Search for the cell housing the specified text and yield its (x, y) center coordinate. 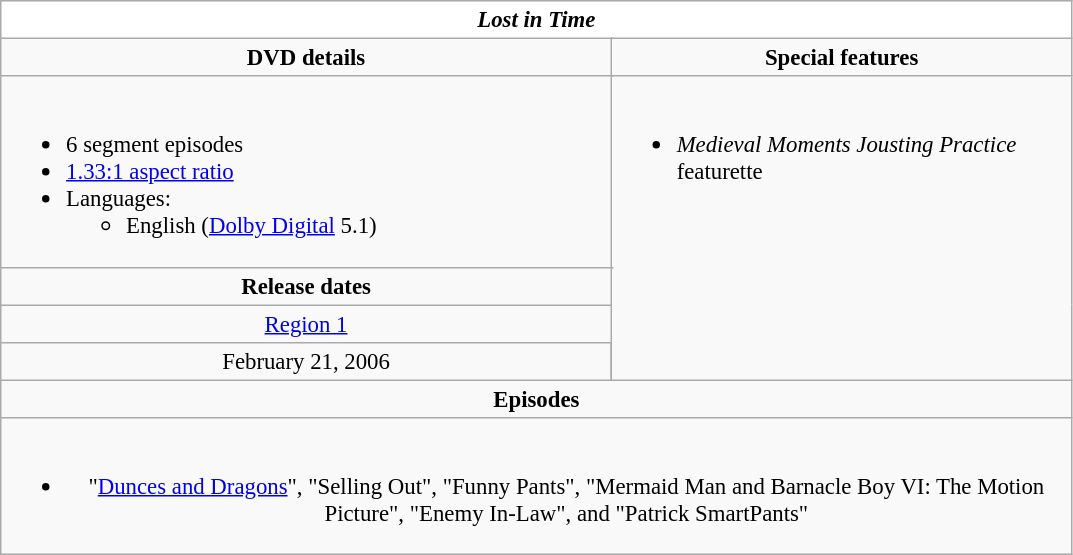
Release dates (306, 286)
Medieval Moments Jousting Practice featurette (842, 228)
Special features (842, 58)
Lost in Time (536, 20)
6 segment episodes1.33:1 aspect ratioLanguages:English (Dolby Digital 5.1) (306, 172)
Episodes (536, 399)
"Dunces and Dragons", "Selling Out", "Funny Pants", "Mermaid Man and Barnacle Boy VI: The Motion Picture", "Enemy In-Law", and "Patrick SmartPants" (536, 486)
DVD details (306, 58)
Region 1 (306, 324)
February 21, 2006 (306, 361)
